For the text-containing cell, return its midpoint in (x, y) coordinate format. 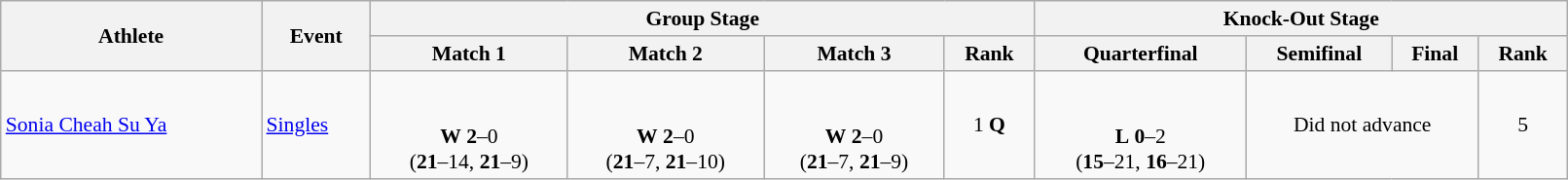
Match 3 (855, 54)
Match 2 (666, 54)
Event (316, 35)
L 0–2 (15–21, 16–21) (1141, 125)
W 2–0 (21–14, 21–9) (469, 125)
Knock-Out Stage (1301, 18)
Semifinal (1320, 54)
Final (1435, 54)
1 Q (989, 125)
Athlete (131, 35)
Quarterfinal (1141, 54)
W 2–0 (21–7, 21–9) (855, 125)
5 (1522, 125)
Group Stage (703, 18)
Match 1 (469, 54)
Did not advance (1363, 125)
W 2–0 (21–7, 21–10) (666, 125)
Singles (316, 125)
Sonia Cheah Su Ya (131, 125)
